From the cell containing the given text, extract its center point as (x, y) coordinate. 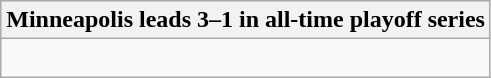
Minneapolis leads 3–1 in all-time playoff series (246, 20)
